For the text-containing cell, return its midpoint in (X, Y) coordinate format. 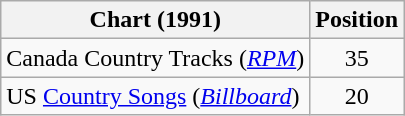
20 (357, 96)
Position (357, 20)
35 (357, 58)
Canada Country Tracks (RPM) (156, 58)
US Country Songs (Billboard) (156, 96)
Chart (1991) (156, 20)
